Search for the cell housing the specified text and yield its [x, y] center coordinate. 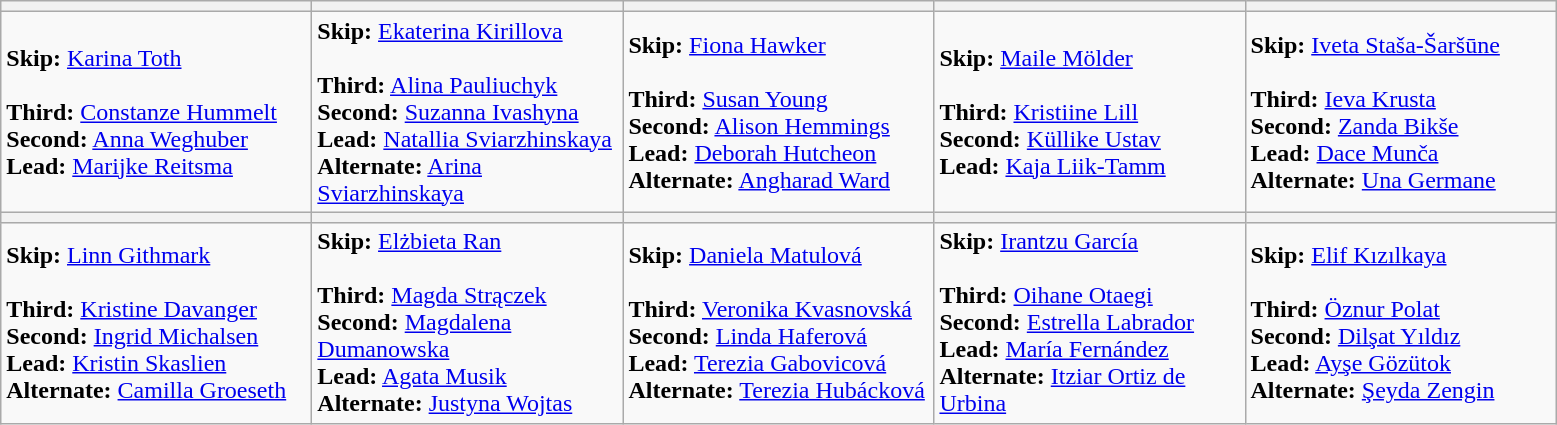
Skip: Elif KızılkayaThird: Öznur Polat Second: Dilşat Yıldız Lead: Ayşe Gözütok Alternate: Şeyda Zengin [1400, 323]
Skip: Irantzu GarcíaThird: Oihane Otaegi Second: Estrella Labrador Lead: María Fernández Alternate: Itziar Ortiz de Urbina [1090, 323]
Skip: Fiona HawkerThird: Susan Young Second: Alison Hemmings Lead: Deborah Hutcheon Alternate: Angharad Ward [778, 112]
Skip: Iveta Staša-ŠaršūneThird: Ieva Krusta Second: Zanda Bikše Lead: Dace Munča Alternate: Una Germane [1400, 112]
Skip: Maile MölderThird: Kristiine Lill Second: Küllike Ustav Lead: Kaja Liik-Tamm [1090, 112]
Skip: Karina TothThird: Constanze Hummelt Second: Anna Weghuber Lead: Marijke Reitsma [156, 112]
Skip: Daniela MatulováThird: Veronika Kvasnovská Second: Linda Haferová Lead: Terezia Gabovicová Alternate: Terezia Hubácková [778, 323]
Skip: Elżbieta RanThird: Magda Strączek Second: Magdalena Dumanowska Lead: Agata Musik Alternate: Justyna Wojtas [468, 323]
Skip: Ekaterina KirillovaThird: Alina Pauliuchyk Second: Suzanna Ivashyna Lead: Natallia Sviarzhinskaya Alternate: Arina Sviarzhinskaya [468, 112]
Skip: Linn GithmarkThird: Kristine Davanger Second: Ingrid Michalsen Lead: Kristin Skaslien Alternate: Camilla Groeseth [156, 323]
